For the text-containing cell, return its midpoint in [x, y] coordinate format. 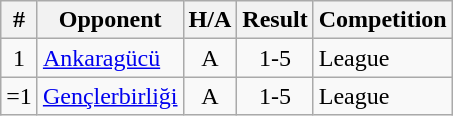
Ankaragücü [110, 58]
1 [20, 58]
Gençlerbirliği [110, 96]
H/A [210, 20]
Opponent [110, 20]
# [20, 20]
Result [275, 20]
Competition [382, 20]
=1 [20, 96]
